For the text-containing cell, return its midpoint in (x, y) coordinate format. 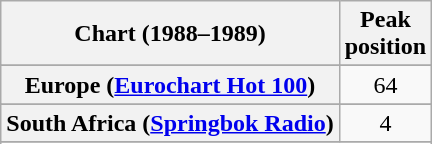
4 (385, 123)
Peakposition (385, 34)
64 (385, 85)
Chart (1988–1989) (170, 34)
South Africa (Springbok Radio) (170, 123)
Europe (Eurochart Hot 100) (170, 85)
